Capture the cell that displays the provided text and extract its [x, y] central coordinate. 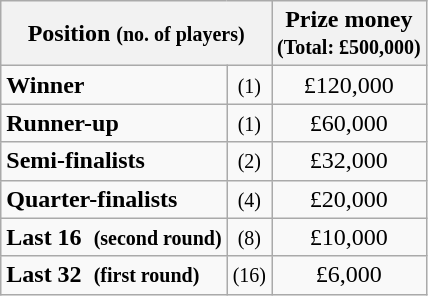
Last 16 (second round) [114, 237]
Runner-up [114, 123]
£32,000 [350, 161]
Prize money(Total: £500,000) [350, 34]
Winner [114, 85]
£120,000 [350, 85]
Semi-finalists [114, 161]
(2) [249, 161]
(4) [249, 199]
Position (no. of players) [136, 34]
£20,000 [350, 199]
Last 32 (first round) [114, 275]
£60,000 [350, 123]
£6,000 [350, 275]
Quarter-finalists [114, 199]
(8) [249, 237]
(16) [249, 275]
£10,000 [350, 237]
